Search for the cell housing the specified text and yield its (x, y) center coordinate. 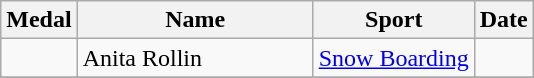
Medal (39, 20)
Date (504, 20)
Sport (394, 20)
Anita Rollin (195, 58)
Name (195, 20)
Snow Boarding (394, 58)
